From the cell containing the given text, extract its center point as (X, Y) coordinate. 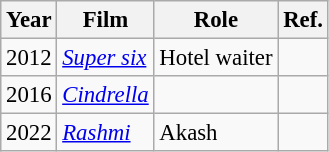
2016 (29, 95)
Akash (216, 133)
Ref. (303, 20)
Year (29, 20)
Film (106, 20)
Cindrella (106, 95)
2022 (29, 133)
Role (216, 20)
Hotel waiter (216, 58)
2012 (29, 58)
Rashmi (106, 133)
Super six (106, 58)
